Detect which cell encompasses the target text, then output its (x, y) center coordinate. 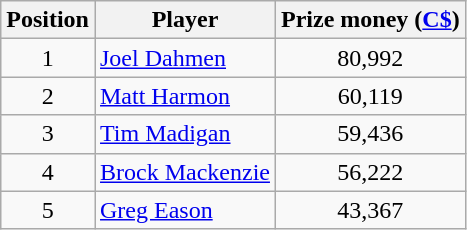
5 (48, 210)
80,992 (370, 58)
Tim Madigan (184, 134)
2 (48, 96)
Position (48, 20)
Matt Harmon (184, 96)
Greg Eason (184, 210)
4 (48, 172)
1 (48, 58)
Brock Mackenzie (184, 172)
60,119 (370, 96)
56,222 (370, 172)
Prize money (C$) (370, 20)
Joel Dahmen (184, 58)
3 (48, 134)
59,436 (370, 134)
43,367 (370, 210)
Player (184, 20)
